For the text-containing cell, return its midpoint in (x, y) coordinate format. 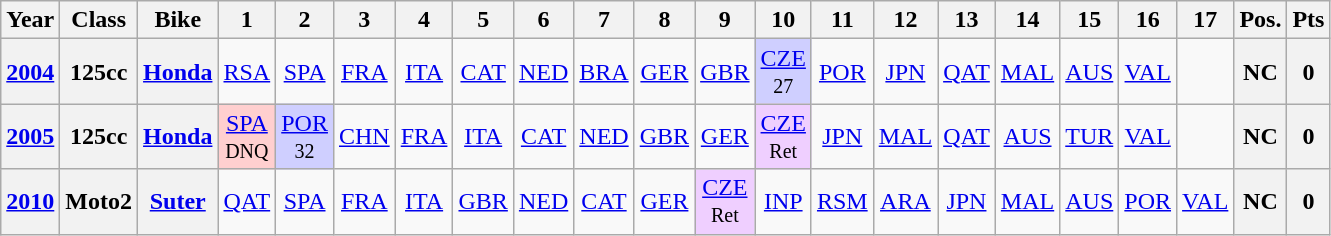
1 (247, 20)
14 (1027, 20)
Bike (178, 20)
5 (483, 20)
Pts (1308, 20)
17 (1206, 20)
Class (99, 20)
12 (905, 20)
INP (783, 202)
8 (664, 20)
16 (1148, 20)
Year (30, 20)
Pos. (1260, 20)
POR32 (305, 136)
Suter (178, 202)
RSA (247, 72)
6 (543, 20)
TUR (1090, 136)
11 (842, 20)
15 (1090, 20)
RSM (842, 202)
9 (725, 20)
10 (783, 20)
CHN (364, 136)
ARA (905, 202)
2010 (30, 202)
BRA (604, 72)
13 (967, 20)
7 (604, 20)
Moto2 (99, 202)
3 (364, 20)
2005 (30, 136)
2 (305, 20)
4 (424, 20)
SPADNQ (247, 136)
2004 (30, 72)
CZE27 (783, 72)
